Locate the cell with the specified text and output its [x, y] center coordinate. 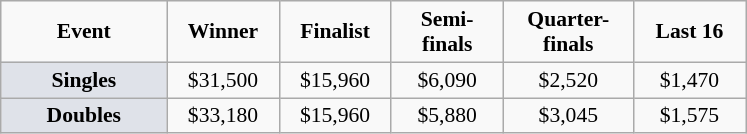
Semi-finals [447, 32]
Finalist [335, 32]
Singles [84, 80]
Last 16 [689, 32]
$6,090 [447, 80]
$1,575 [689, 116]
Quarter-finals [568, 32]
$5,880 [447, 116]
$3,045 [568, 116]
$31,500 [223, 80]
Event [84, 32]
Winner [223, 32]
$33,180 [223, 116]
$1,470 [689, 80]
Doubles [84, 116]
$2,520 [568, 80]
